Capture the cell that displays the provided text and extract its [X, Y] central coordinate. 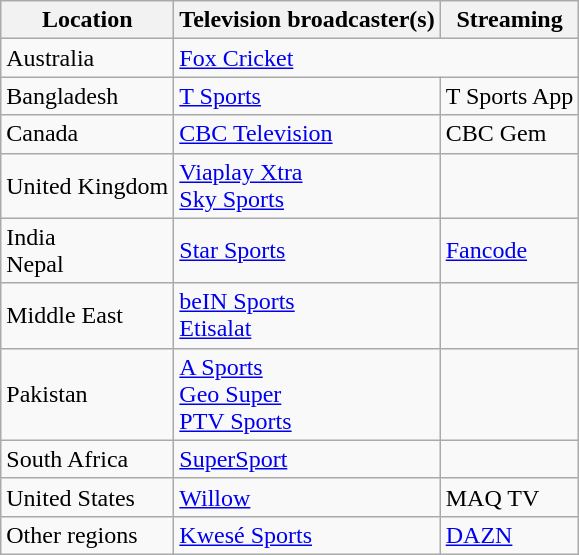
Streaming [510, 20]
Kwesé Sports [307, 535]
Willow [307, 497]
T Sports [307, 96]
Australia [88, 58]
Fox Cricket [376, 58]
CBC Television [307, 134]
Viaplay XtraSky Sports [307, 186]
United Kingdom [88, 186]
Middle East [88, 316]
Star Sports [307, 250]
CBC Gem [510, 134]
Canada [88, 134]
DAZN [510, 535]
SuperSport [307, 459]
A SportsGeo SuperPTV Sports [307, 394]
Other regions [88, 535]
India Nepal [88, 250]
Bangladesh [88, 96]
United States [88, 497]
Pakistan [88, 394]
Fancode [510, 250]
South Africa [88, 459]
Television broadcaster(s) [307, 20]
T Sports App [510, 96]
Location [88, 20]
beIN SportsEtisalat [307, 316]
MAQ TV [510, 497]
